Provide the [X, Y] coordinate of the cell's center where the given text is located.  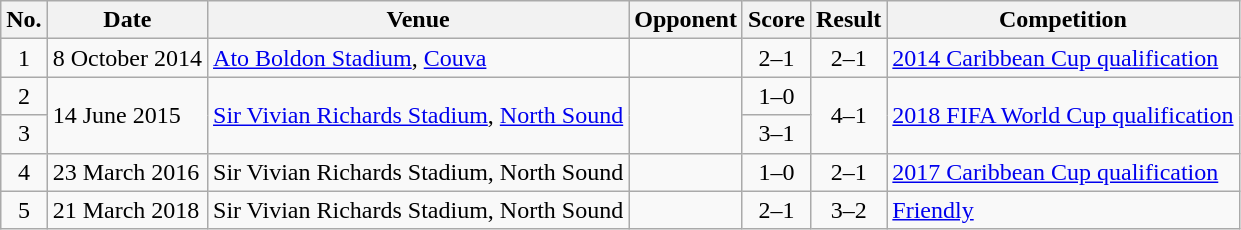
Friendly [1063, 210]
3–1 [776, 134]
No. [24, 20]
Opponent [686, 20]
5 [24, 210]
3 [24, 134]
4 [24, 172]
1 [24, 58]
Competition [1063, 20]
14 June 2015 [127, 115]
Venue [418, 20]
2 [24, 96]
Date [127, 20]
2014 Caribbean Cup qualification [1063, 58]
21 March 2018 [127, 210]
8 October 2014 [127, 58]
Score [776, 20]
Result [848, 20]
23 March 2016 [127, 172]
2018 FIFA World Cup qualification [1063, 115]
4–1 [848, 115]
3–2 [848, 210]
2017 Caribbean Cup qualification [1063, 172]
Ato Boldon Stadium, Couva [418, 58]
